For the text-containing cell, return its midpoint in [x, y] coordinate format. 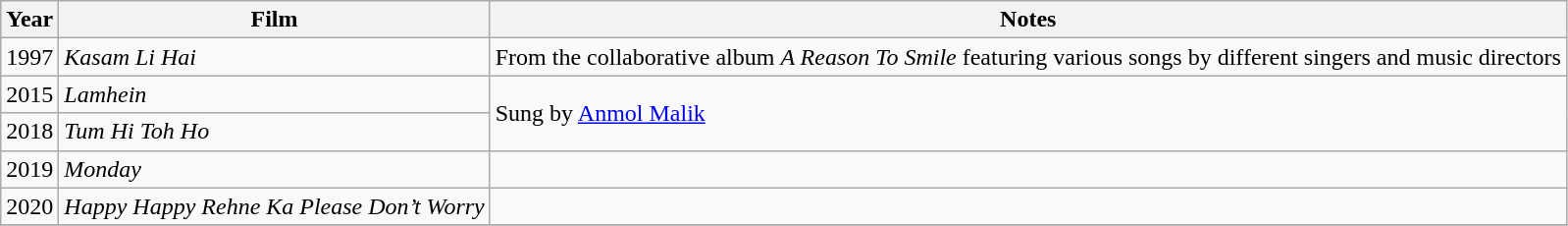
2019 [29, 169]
Kasam Li Hai [275, 57]
2020 [29, 206]
Lamhein [275, 94]
From the collaborative album A Reason To Smile featuring various songs by different singers and music directors [1028, 57]
2015 [29, 94]
2018 [29, 132]
Film [275, 20]
1997 [29, 57]
Monday [275, 169]
Year [29, 20]
Happy Happy Rehne Ka Please Don’t Worry [275, 206]
Notes [1028, 20]
Sung by Anmol Malik [1028, 113]
Tum Hi Toh Ho [275, 132]
